Return the [x, y] coordinate for the center point of the cell that contains the specified text.  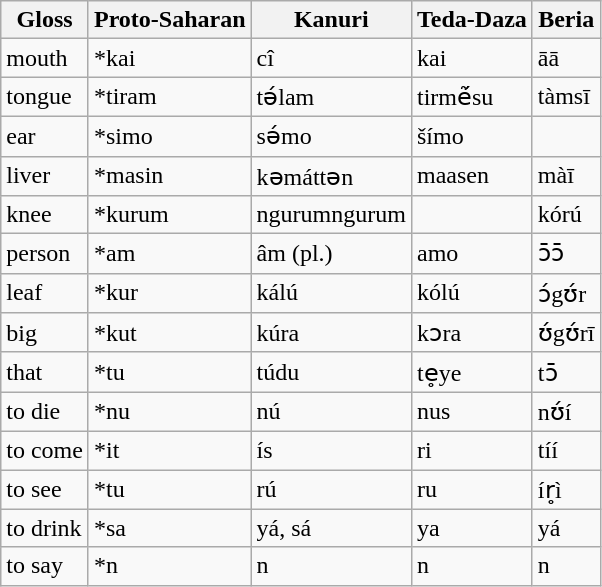
tɔ̄ [566, 372]
cî [331, 58]
šímo [472, 136]
amo [472, 254]
kai [472, 58]
Beria [566, 20]
liver [45, 176]
to say [45, 566]
that [45, 372]
*am [170, 254]
*sa [170, 528]
ru [472, 490]
Kanuri [331, 20]
*kur [170, 293]
to come [45, 450]
*simo [170, 136]
*kurum [170, 215]
person [45, 254]
tàmsī [566, 97]
tíí [566, 450]
kúra [331, 333]
ɔ̄ɔ̄ [566, 254]
kólú [472, 293]
*it [170, 450]
yá, sá [331, 528]
te̥ye [472, 372]
ís [331, 450]
ír̥ì [566, 490]
âm (pl.) [331, 254]
*kut [170, 333]
rú [331, 490]
ɔ́gʊ́r [566, 293]
Proto-Saharan [170, 20]
*nu [170, 412]
ear [45, 136]
leaf [45, 293]
kórú [566, 215]
kálú [331, 293]
*masin [170, 176]
nʊ́í [566, 412]
Teda-Daza [472, 20]
màī [566, 176]
ʊ́gʊ́rī [566, 333]
Gloss [45, 20]
maasen [472, 176]
*kai [170, 58]
yá [566, 528]
big [45, 333]
tongue [45, 97]
to see [45, 490]
tə́lam [331, 97]
ngurumngurum [331, 215]
tirmẽ́su [472, 97]
knee [45, 215]
nú [331, 412]
nus [472, 412]
ri [472, 450]
mouth [45, 58]
*tiram [170, 97]
*n [170, 566]
túdu [331, 372]
āā [566, 58]
to drink [45, 528]
to die [45, 412]
sə́mo [331, 136]
ya [472, 528]
kəmáttən [331, 176]
kɔra [472, 333]
